Detect which cell encompasses the target text, then output its [x, y] center coordinate. 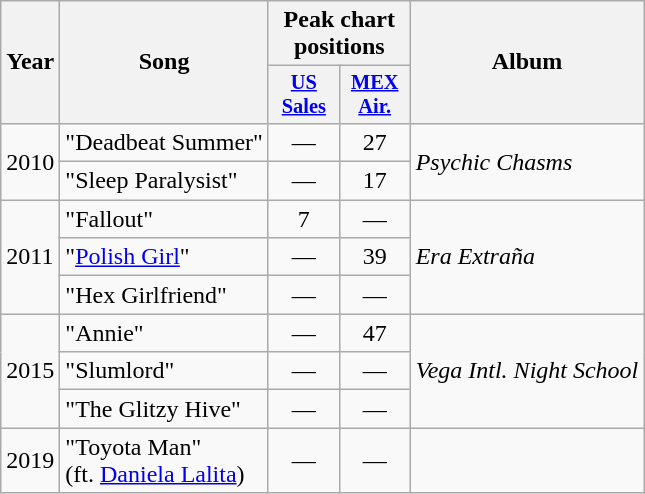
17 [374, 181]
Year [30, 62]
39 [374, 257]
2015 [30, 371]
"The Glitzy Hive" [164, 409]
"Annie" [164, 333]
"Deadbeat Summer" [164, 142]
"Slumlord" [164, 371]
Song [164, 62]
"Hex Girlfriend" [164, 295]
2010 [30, 161]
"Fallout" [164, 219]
27 [374, 142]
"Sleep Paralysist" [164, 181]
Psychic Chasms [527, 161]
Album [527, 62]
Vega Intl. Night School [527, 371]
Era Extraña [527, 257]
"Polish Girl" [164, 257]
Peak chart positions [339, 34]
"Toyota Man"(ft. Daniela Lalita) [164, 460]
47 [374, 333]
7 [304, 219]
MEXAir. [374, 95]
2011 [30, 257]
2019 [30, 460]
USSales [304, 95]
